Find where the given text appears and provide that cell's center as (X, Y) coordinate. 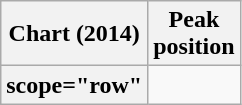
Peakposition (194, 34)
scope="row" (74, 85)
Chart (2014) (74, 34)
